Find where the given text appears and provide that cell's center as [X, Y] coordinate. 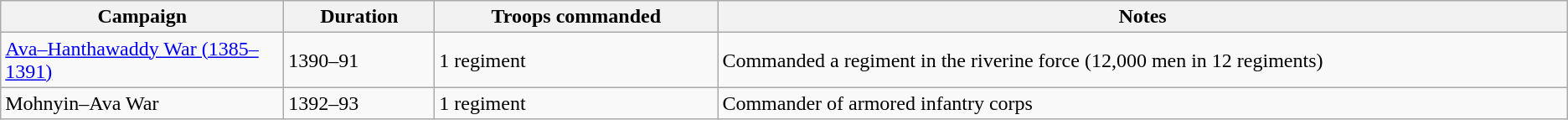
Notes [1142, 17]
Commanded a regiment in the riverine force (12,000 men in 12 regiments) [1142, 60]
Ava–Hanthawaddy War (1385–1391) [142, 60]
1392–93 [359, 103]
Campaign [142, 17]
Commander of armored infantry corps [1142, 103]
Troops commanded [576, 17]
1390–91 [359, 60]
Duration [359, 17]
Mohnyin–Ava War [142, 103]
